Return (X, Y) of the center of cell containing provided text 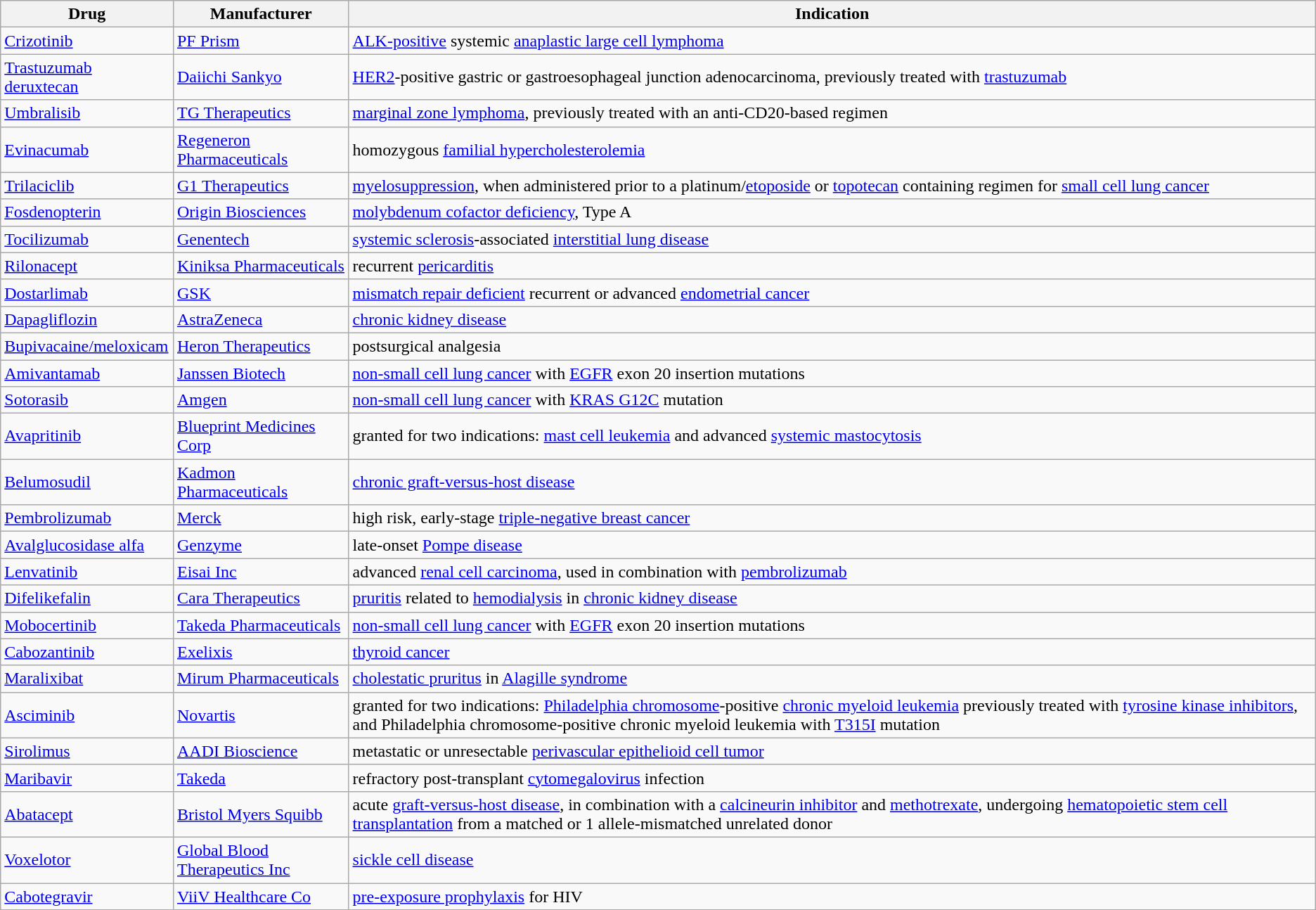
Genentech (261, 239)
Cabozantinib (87, 652)
Cabotegravir (87, 897)
postsurgical analgesia (832, 346)
Takeda Pharmaceuticals (261, 625)
Crizotinib (87, 41)
pruritis related to hemodialysis in chronic kidney disease (832, 598)
Lenvatinib (87, 572)
Amivantamab (87, 373)
Mirum Pharmaceuticals (261, 679)
Pembrolizumab (87, 518)
granted for two indications: mast cell leukemia and advanced systemic mastocytosis (832, 436)
Sirolimus (87, 751)
sickle cell disease (832, 859)
Merck (261, 518)
Evinacumab (87, 149)
Exelixis (261, 652)
Indication (832, 14)
Kiniksa Pharmaceuticals (261, 266)
late-onset Pompe disease (832, 545)
cholestatic pruritus in Alagille syndrome (832, 679)
Abatacept (87, 814)
Umbralisib (87, 113)
Genzyme (261, 545)
Bupivacaine/meloxicam (87, 346)
advanced renal cell carcinoma, used in combination with pembrolizumab (832, 572)
Daiichi Sankyo (261, 77)
chronic kidney disease (832, 319)
Dapagliflozin (87, 319)
Amgen (261, 400)
GSK (261, 293)
PF Prism (261, 41)
Takeda (261, 778)
metastatic or unresectable perivascular epithelioid cell tumor (832, 751)
non-small cell lung cancer with KRAS G12C mutation (832, 400)
Rilonacept (87, 266)
recurrent pericarditis (832, 266)
homozygous familial hypercholesterolemia (832, 149)
Drug (87, 14)
Bristol Myers Squibb (261, 814)
Maribavir (87, 778)
Novartis (261, 714)
Origin Biosciences (261, 212)
Trilaciclib (87, 186)
Regeneron Pharmaceuticals (261, 149)
Blueprint Medicines Corp (261, 436)
TG Therapeutics (261, 113)
Eisai Inc (261, 572)
Fosdenopterin (87, 212)
Dostarlimab (87, 293)
Cara Therapeutics (261, 598)
Belumosudil (87, 482)
Maralixibat (87, 679)
mismatch repair deficient recurrent or advanced endometrial cancer (832, 293)
chronic graft-versus-host disease (832, 482)
thyroid cancer (832, 652)
AstraZeneca (261, 319)
marginal zone lymphoma, previously treated with an anti-CD20-based regimen (832, 113)
Trastuzumab deruxtecan (87, 77)
Mobocertinib (87, 625)
Avapritinib (87, 436)
Global Blood Therapeutics Inc (261, 859)
Avalglucosidase alfa (87, 545)
Difelikefalin (87, 598)
high risk, early-stage triple-negative breast cancer (832, 518)
ALK-positive systemic anaplastic large cell lymphoma (832, 41)
G1 Therapeutics (261, 186)
AADI Bioscience (261, 751)
refractory post-transplant cytomegalovirus infection (832, 778)
pre-exposure prophylaxis for HIV (832, 897)
Sotorasib (87, 400)
Kadmon Pharmaceuticals (261, 482)
Manufacturer (261, 14)
Voxelotor (87, 859)
HER2-positive gastric or gastroesophageal junction adenocarcinoma, previously treated with trastuzumab (832, 77)
Heron Therapeutics (261, 346)
molybdenum cofactor deficiency, Type A (832, 212)
systemic sclerosis-associated interstitial lung disease (832, 239)
Tocilizumab (87, 239)
myelosuppression, when administered prior to a platinum/etoposide or topotecan containing regimen for small cell lung cancer (832, 186)
ViiV Healthcare Co (261, 897)
Janssen Biotech (261, 373)
Asciminib (87, 714)
